Return the (X, Y) coordinate for the center point of the cell that contains the specified text.  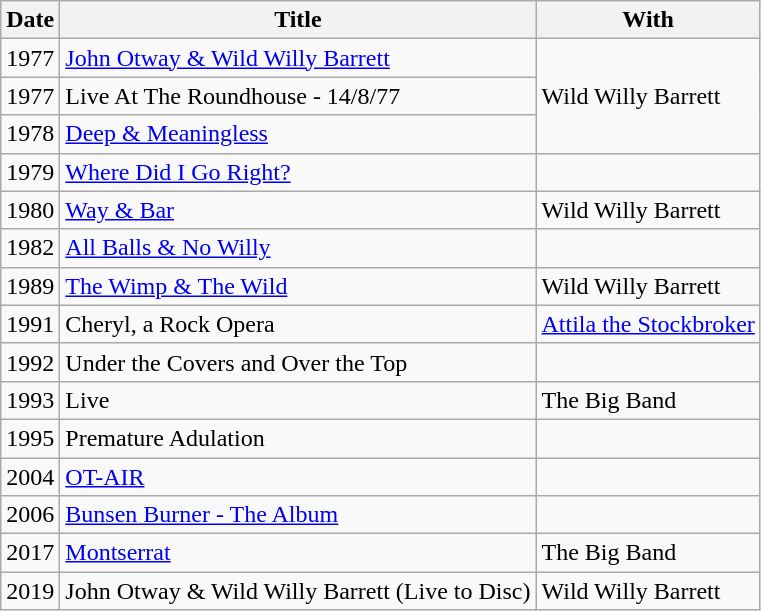
Cheryl, a Rock Opera (298, 324)
Montserrat (298, 553)
1989 (30, 286)
2006 (30, 515)
1978 (30, 134)
John Otway & Wild Willy Barrett (298, 58)
The Wimp & The Wild (298, 286)
OT-AIR (298, 477)
2004 (30, 477)
Where Did I Go Right? (298, 172)
Bunsen Burner - The Album (298, 515)
1993 (30, 400)
1995 (30, 438)
All Balls & No Willy (298, 248)
Deep & Meaningless (298, 134)
Live At The Roundhouse - 14/8/77 (298, 96)
Premature Adulation (298, 438)
1991 (30, 324)
With (648, 20)
1980 (30, 210)
Date (30, 20)
Under the Covers and Over the Top (298, 362)
Title (298, 20)
John Otway & Wild Willy Barrett (Live to Disc) (298, 591)
1979 (30, 172)
2017 (30, 553)
Attila the Stockbroker (648, 324)
Live (298, 400)
1992 (30, 362)
2019 (30, 591)
Way & Bar (298, 210)
1982 (30, 248)
